Find where the given text appears and provide that cell's center as [x, y] coordinate. 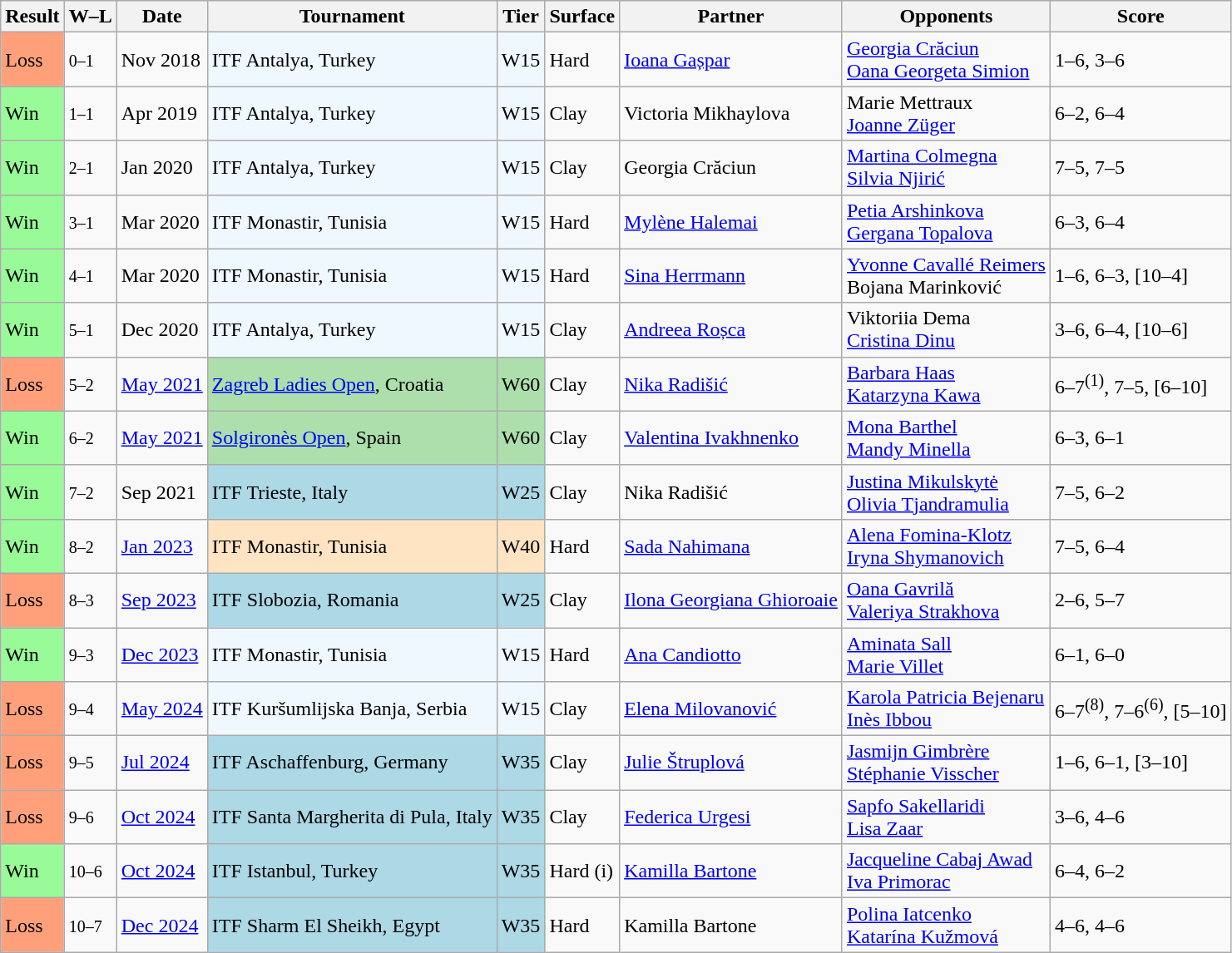
7–5, 6–4 [1140, 546]
Yvonne Cavallé Reimers Bojana Marinković [946, 276]
6–4, 6–2 [1140, 872]
ITF Istanbul, Turkey [352, 872]
2–6, 5–7 [1140, 600]
Viktoriia Dema Cristina Dinu [946, 329]
Solgironès Open, Spain [352, 437]
9–3 [90, 654]
Nov 2018 [161, 60]
1–1 [90, 113]
Justina Mikulskytė Olivia Tjandramulia [946, 492]
8–2 [90, 546]
Polina Iatcenko Katarína Kužmová [946, 925]
W–L [90, 17]
ITF Trieste, Italy [352, 492]
Sina Herrmann [731, 276]
Hard (i) [582, 872]
7–5, 6–2 [1140, 492]
Zagreb Ladies Open, Croatia [352, 384]
1–6, 3–6 [1140, 60]
5–1 [90, 329]
Jasmijn Gimbrère Stéphanie Visscher [946, 763]
1–6, 6–3, [10–4] [1140, 276]
Sep 2023 [161, 600]
3–6, 4–6 [1140, 817]
Sapfo Sakellaridi Lisa Zaar [946, 817]
Federica Urgesi [731, 817]
8–3 [90, 600]
Marie Mettraux Joanne Züger [946, 113]
6–1, 6–0 [1140, 654]
Opponents [946, 17]
Petia Arshinkova Gergana Topalova [946, 221]
Barbara Haas Katarzyna Kawa [946, 384]
Valentina Ivakhnenko [731, 437]
May 2024 [161, 709]
Apr 2019 [161, 113]
6–2, 6–4 [1140, 113]
Result [32, 17]
Score [1140, 17]
ITF Kuršumlijska Banja, Serbia [352, 709]
ITF Aschaffenburg, Germany [352, 763]
Ana Candiotto [731, 654]
9–5 [90, 763]
Georgia Crăciun [731, 168]
9–6 [90, 817]
Jul 2024 [161, 763]
6–3, 6–1 [1140, 437]
7–2 [90, 492]
ITF Santa Margherita di Pula, Italy [352, 817]
Mona Barthel Mandy Minella [946, 437]
10–6 [90, 872]
6–3, 6–4 [1140, 221]
Oana Gavrilă Valeriya Strakhova [946, 600]
9–4 [90, 709]
Tier [521, 17]
Partner [731, 17]
1–6, 6–1, [3–10] [1140, 763]
4–1 [90, 276]
Martina Colmegna Silvia Njirić [946, 168]
3–1 [90, 221]
Victoria Mikhaylova [731, 113]
Tournament [352, 17]
ITF Sharm El Sheikh, Egypt [352, 925]
7–5, 7–5 [1140, 168]
Dec 2024 [161, 925]
Ilona Georgiana Ghioroaie [731, 600]
3–6, 6–4, [10–6] [1140, 329]
ITF Slobozia, Romania [352, 600]
4–6, 4–6 [1140, 925]
Mylène Halemai [731, 221]
10–7 [90, 925]
6–7(8), 7–6(6), [5–10] [1140, 709]
Andreea Roșca [731, 329]
Dec 2020 [161, 329]
Alena Fomina-Klotz Iryna Shymanovich [946, 546]
6–2 [90, 437]
Surface [582, 17]
Date [161, 17]
Dec 2023 [161, 654]
6–7(1), 7–5, [6–10] [1140, 384]
5–2 [90, 384]
Aminata Sall Marie Villet [946, 654]
Ioana Gașpar [731, 60]
Jan 2020 [161, 168]
0–1 [90, 60]
Karola Patricia Bejenaru Inès Ibbou [946, 709]
2–1 [90, 168]
Sep 2021 [161, 492]
Georgia Crăciun Oana Georgeta Simion [946, 60]
Elena Milovanović [731, 709]
W40 [521, 546]
Julie Štruplová [731, 763]
Jacqueline Cabaj Awad Iva Primorac [946, 872]
Sada Nahimana [731, 546]
Jan 2023 [161, 546]
